Identify which cell holds the provided text, then report its [X, Y] central coordinate. 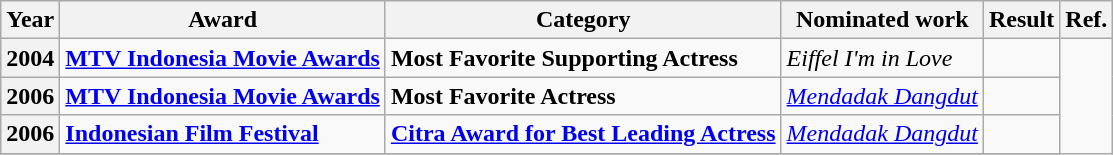
Nominated work [882, 20]
Category [583, 20]
Ref. [1086, 20]
2004 [30, 58]
Indonesian Film Festival [223, 134]
Year [30, 20]
Most Favorite Supporting Actress [583, 58]
Result [1021, 20]
Citra Award for Best Leading Actress [583, 134]
Award [223, 20]
Eiffel I'm in Love [882, 58]
Most Favorite Actress [583, 96]
